Determine the [x, y] coordinate at the center of the cell enclosing the given text.  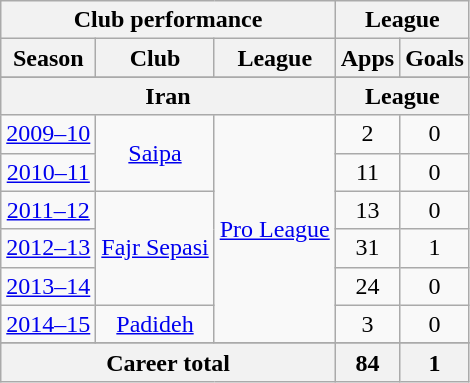
3 [367, 324]
2013–14 [48, 286]
Fajr Sepasi [155, 248]
Goals [435, 58]
Club performance [168, 20]
Padideh [155, 324]
2010–11 [48, 172]
Apps [367, 58]
24 [367, 286]
13 [367, 210]
84 [367, 362]
Saipa [155, 153]
2012–13 [48, 248]
Iran [168, 96]
2 [367, 134]
2014–15 [48, 324]
Career total [168, 362]
Club [155, 58]
Season [48, 58]
Pro League [274, 229]
2011–12 [48, 210]
11 [367, 172]
31 [367, 248]
2009–10 [48, 134]
